Locate the cell with the specified text and output its [x, y] center coordinate. 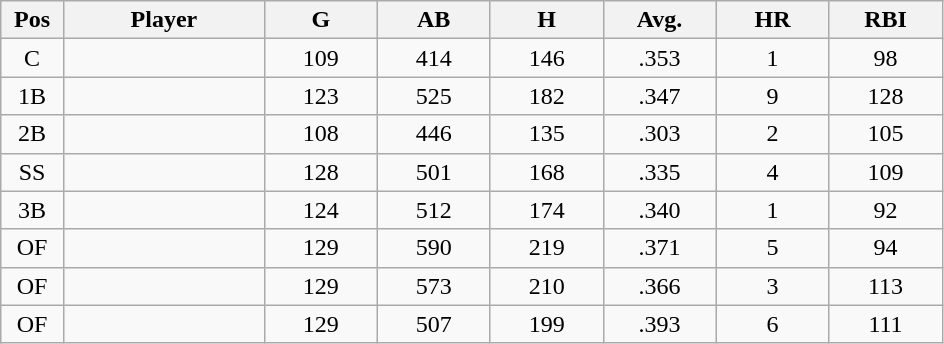
98 [886, 58]
.366 [660, 286]
512 [434, 210]
446 [434, 134]
Player [164, 20]
168 [546, 172]
182 [546, 96]
G [320, 20]
219 [546, 248]
.347 [660, 96]
2 [772, 134]
.340 [660, 210]
.335 [660, 172]
Pos [32, 20]
105 [886, 134]
501 [434, 172]
210 [546, 286]
199 [546, 324]
1B [32, 96]
.353 [660, 58]
414 [434, 58]
HR [772, 20]
.371 [660, 248]
.303 [660, 134]
4 [772, 172]
507 [434, 324]
.393 [660, 324]
6 [772, 324]
5 [772, 248]
525 [434, 96]
113 [886, 286]
C [32, 58]
590 [434, 248]
174 [546, 210]
92 [886, 210]
573 [434, 286]
2B [32, 134]
124 [320, 210]
135 [546, 134]
Avg. [660, 20]
RBI [886, 20]
AB [434, 20]
94 [886, 248]
SS [32, 172]
3B [32, 210]
H [546, 20]
3 [772, 286]
108 [320, 134]
9 [772, 96]
111 [886, 324]
146 [546, 58]
123 [320, 96]
